Search for the cell housing the specified text and yield its (x, y) center coordinate. 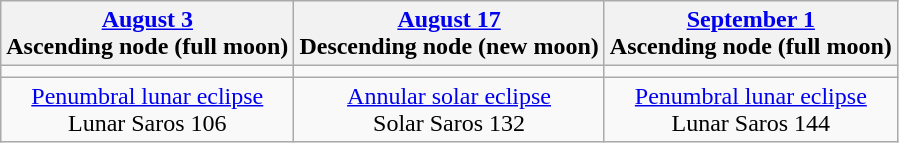
August 3Ascending node (full moon) (148, 34)
Annular solar eclipseSolar Saros 132 (449, 110)
Penumbral lunar eclipseLunar Saros 144 (750, 110)
September 1Ascending node (full moon) (750, 34)
August 17Descending node (new moon) (449, 34)
Penumbral lunar eclipseLunar Saros 106 (148, 110)
